For the text-containing cell, return its midpoint in [x, y] coordinate format. 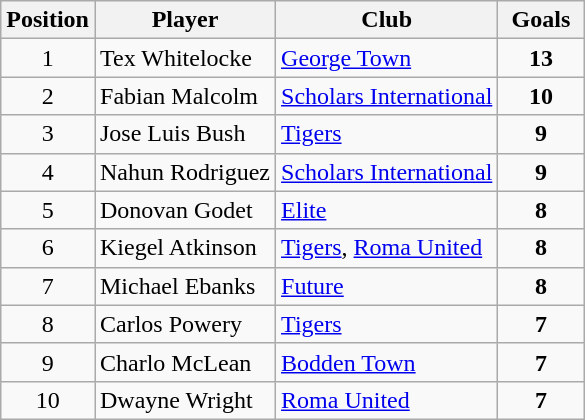
Carlos Powery [184, 324]
Fabian Malcolm [184, 96]
Bodden Town [387, 362]
Nahun Rodriguez [184, 172]
2 [48, 96]
Roma United [387, 400]
Michael Ebanks [184, 286]
6 [48, 248]
4 [48, 172]
Player [184, 20]
Tigers, Roma United [387, 248]
Goals [541, 20]
5 [48, 210]
Club [387, 20]
Kiegel Atkinson [184, 248]
George Town [387, 58]
Future [387, 286]
Jose Luis Bush [184, 134]
13 [541, 58]
Position [48, 20]
1 [48, 58]
Charlo McLean [184, 362]
Elite [387, 210]
Dwayne Wright [184, 400]
Tex Whitelocke [184, 58]
3 [48, 134]
Donovan Godet [184, 210]
